Find where the given text appears and provide that cell's center as (x, y) coordinate. 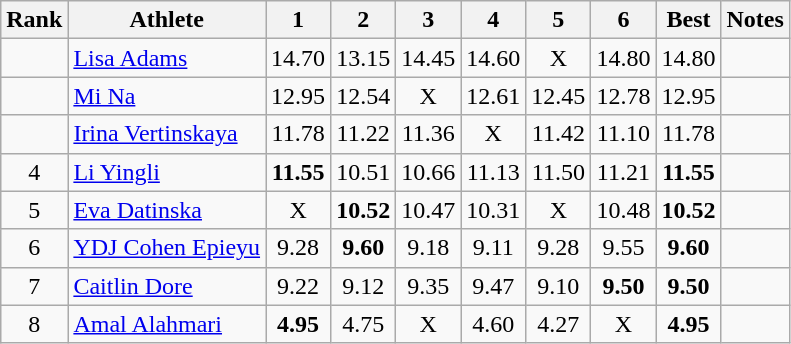
11.22 (364, 134)
12.61 (494, 96)
14.70 (298, 58)
11.50 (558, 172)
8 (34, 324)
9.12 (364, 286)
4.27 (558, 324)
YDJ Cohen Epieyu (167, 248)
9.22 (298, 286)
Lisa Adams (167, 58)
Li Yingli (167, 172)
11.10 (624, 134)
12.54 (364, 96)
11.21 (624, 172)
9.55 (624, 248)
Notes (755, 20)
9.47 (494, 286)
11.13 (494, 172)
4.60 (494, 324)
11.42 (558, 134)
Caitlin Dore (167, 286)
12.78 (624, 96)
Athlete (167, 20)
1 (298, 20)
9.10 (558, 286)
Best (688, 20)
3 (428, 20)
Eva Datinska (167, 210)
2 (364, 20)
10.31 (494, 210)
11.36 (428, 134)
13.15 (364, 58)
9.35 (428, 286)
4.75 (364, 324)
10.51 (364, 172)
Irina Vertinskaya (167, 134)
14.45 (428, 58)
10.47 (428, 210)
9.11 (494, 248)
Rank (34, 20)
Mi Na (167, 96)
10.66 (428, 172)
14.60 (494, 58)
7 (34, 286)
9.18 (428, 248)
Amal Alahmari (167, 324)
12.45 (558, 96)
10.48 (624, 210)
